Output the [X, Y] coordinate of the center of the cell containing the given text.  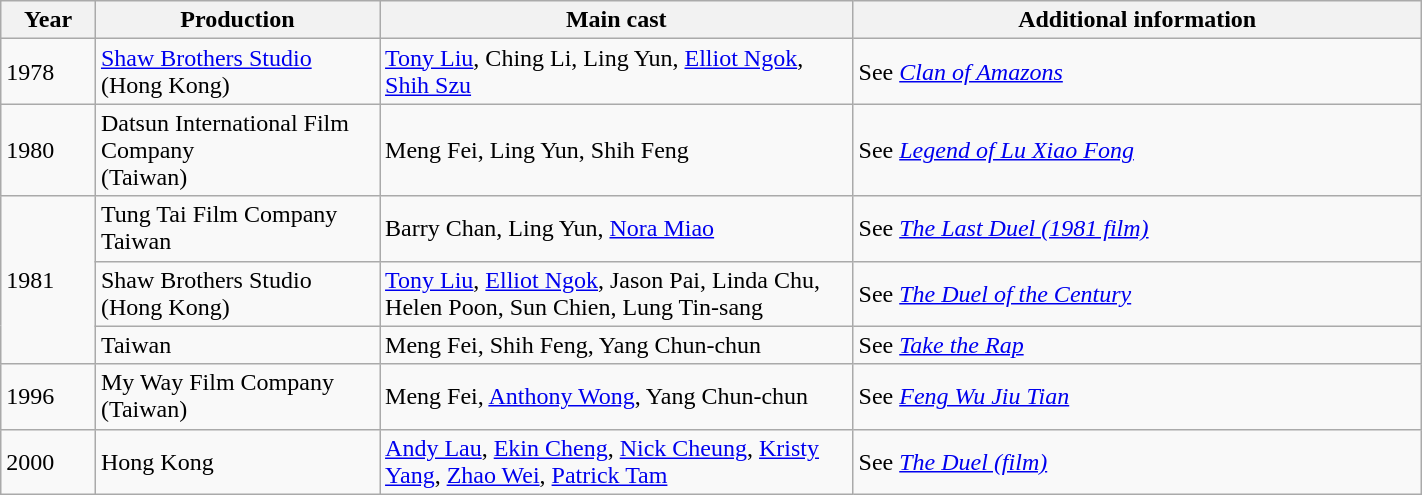
See The Duel (film) [1137, 462]
Tony Liu, Elliot Ngok, Jason Pai, Linda Chu, Helen Poon, Sun Chien, Lung Tin-sang [617, 294]
See Feng Wu Jiu Tian [1137, 396]
Additional information [1137, 20]
2000 [48, 462]
Tony Liu, Ching Li, Ling Yun, Elliot Ngok, Shih Szu [617, 72]
See The Last Duel (1981 film) [1137, 228]
See The Duel of the Century [1137, 294]
Hong Kong [237, 462]
Meng Fei, Ling Yun, Shih Feng [617, 150]
Main cast [617, 20]
Taiwan [237, 345]
My Way Film Company(Taiwan) [237, 396]
Barry Chan, Ling Yun, Nora Miao [617, 228]
1978 [48, 72]
1980 [48, 150]
Tung Tai Film CompanyTaiwan [237, 228]
Andy Lau, Ekin Cheng, Nick Cheung, Kristy Yang, Zhao Wei, Patrick Tam [617, 462]
Datsun International Film Company(Taiwan) [237, 150]
See Take the Rap [1137, 345]
Meng Fei, Shih Feng, Yang Chun-chun [617, 345]
Year [48, 20]
See Legend of Lu Xiao Fong [1137, 150]
Meng Fei, Anthony Wong, Yang Chun-chun [617, 396]
See Clan of Amazons [1137, 72]
Production [237, 20]
1981 [48, 280]
1996 [48, 396]
